Return (X, Y) of the center of cell containing provided text 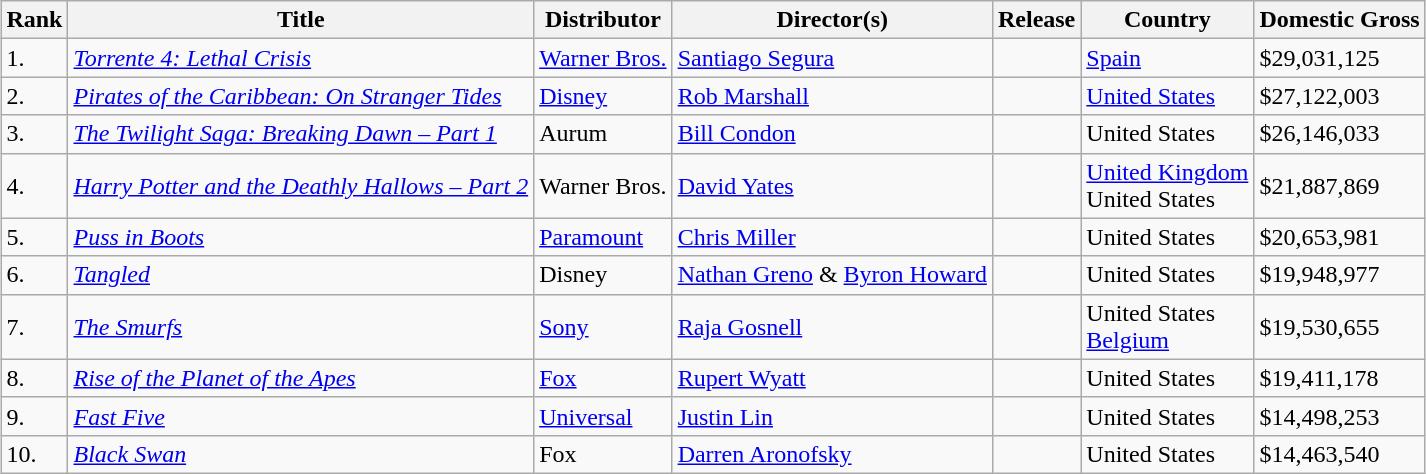
Raja Gosnell (832, 326)
6. (34, 275)
Black Swan (301, 454)
Nathan Greno & Byron Howard (832, 275)
Darren Aronofsky (832, 454)
$14,463,540 (1340, 454)
$21,887,869 (1340, 186)
Pirates of the Caribbean: On Stranger Tides (301, 96)
2. (34, 96)
Tangled (301, 275)
Country (1168, 20)
Santiago Segura (832, 58)
$14,498,253 (1340, 416)
United StatesBelgium (1168, 326)
$27,122,003 (1340, 96)
The Twilight Saga: Breaking Dawn – Part 1 (301, 134)
7. (34, 326)
8. (34, 378)
Bill Condon (832, 134)
Fast Five (301, 416)
Paramount (603, 237)
Director(s) (832, 20)
5. (34, 237)
Domestic Gross (1340, 20)
9. (34, 416)
4. (34, 186)
Universal (603, 416)
1. (34, 58)
Aurum (603, 134)
Release (1036, 20)
Spain (1168, 58)
$29,031,125 (1340, 58)
$19,948,977 (1340, 275)
The Smurfs (301, 326)
Rank (34, 20)
Torrente 4: Lethal Crisis (301, 58)
United KingdomUnited States (1168, 186)
Rise of the Planet of the Apes (301, 378)
$26,146,033 (1340, 134)
Distributor (603, 20)
Chris Miller (832, 237)
Title (301, 20)
$19,411,178 (1340, 378)
10. (34, 454)
$20,653,981 (1340, 237)
$19,530,655 (1340, 326)
Rupert Wyatt (832, 378)
Sony (603, 326)
Puss in Boots (301, 237)
Justin Lin (832, 416)
David Yates (832, 186)
3. (34, 134)
Harry Potter and the Deathly Hallows – Part 2 (301, 186)
Rob Marshall (832, 96)
